Detect which cell encompasses the target text, then output its (X, Y) center coordinate. 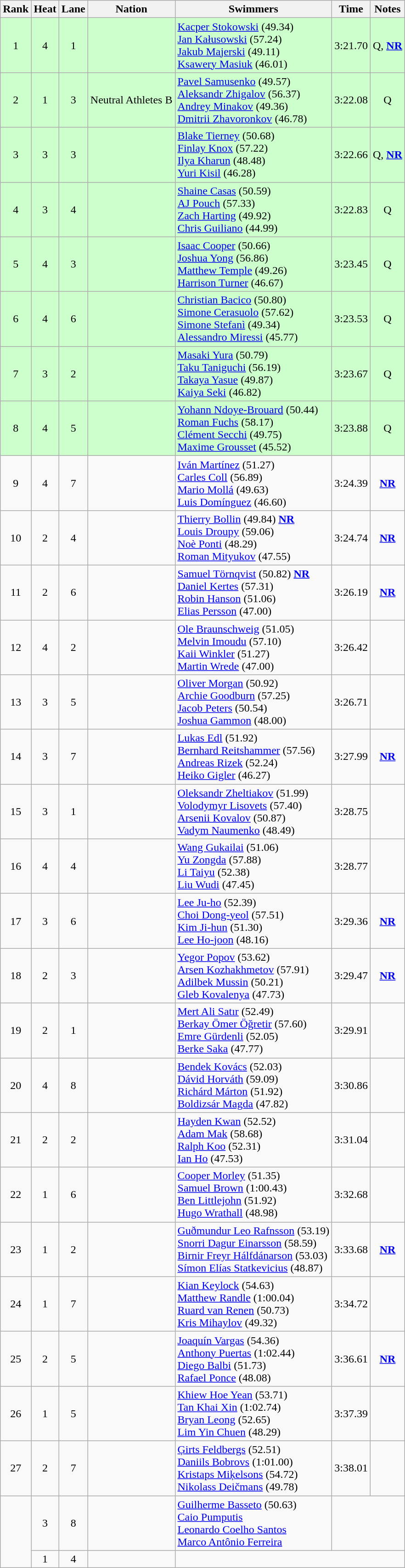
3:32.68 (351, 1194)
3:31.04 (351, 1140)
Mert Ali Satır (52.49)Berkay Ömer Öğretir (57.60)Emre Gürdenli (52.05)Berke Saka (47.77) (253, 1031)
Shaine Casas (50.59)AJ Pouch (57.33)Zach Harting (49.92)Chris Guiliano (44.99) (253, 210)
Iván Martínez (51.27)Carles Coll (56.89)Mario Mollá (49.63)Luis Domínguez (46.60) (253, 483)
Thierry Bollin (49.84) NRLouis Droupy (59.06)Noè Ponti (48.29)Roman Mityukov (47.55) (253, 538)
3:23.45 (351, 264)
22 (16, 1194)
14 (16, 757)
3:28.75 (351, 812)
3:23.53 (351, 319)
3:21.70 (351, 45)
3:38.01 (351, 1468)
3:23.88 (351, 428)
Nation (131, 9)
Khiew Hoe Yean (53.71)Tan Khai Xin (1:02.74)Bryan Leong (52.65)Lim Yin Chuen (48.29) (253, 1413)
Bendek Kovács (52.03)Dávid Horváth (59.09)Richárd Márton (51.92)Boldizsár Magda (47.82) (253, 1085)
18 (16, 975)
3:22.83 (351, 210)
Masaki Yura (50.79)Taku Taniguchi (56.19)Takaya Yasue (49.87)Kaiya Seki (46.82) (253, 373)
Pavel Samusenko (49.57)Aleksandr Zhigalov (56.37)Andrey Minakov (49.36)Dmitrii Zhavoronkov (46.78) (253, 100)
27 (16, 1468)
3:24.39 (351, 483)
Oleksandr Zheltiakov (51.99)Volodymyr Lisovets (57.40)Arsenii Kovalov (50.87)Vadym Naumenko (48.49) (253, 812)
Isaac Cooper (50.66)Joshua Yong (56.86)Matthew Temple (49.26)Harrison Turner (46.67) (253, 264)
Guðmundur Leo Rafnsson (53.19)Snorri Dagur Einarsson (58.59)Birnir Freyr Hálfdánarson (53.03)Símon Elías Statkevicius (48.87) (253, 1249)
17 (16, 921)
23 (16, 1249)
Notes (388, 9)
16 (16, 866)
Kacper Stokowski (49.34)Jan Kałusowski (57.24)Jakub Majerski (49.11)Ksawery Masiuk (46.01) (253, 45)
Swimmers (253, 9)
3:22.66 (351, 154)
3:36.61 (351, 1359)
Cooper Morley (51.35)Samuel Brown (1:00.43)Ben Littlejohn (51.92)Hugo Wrathall (48.98) (253, 1194)
12 (16, 647)
3:29.36 (351, 921)
13 (16, 702)
3:33.68 (351, 1249)
Wang Gukailai (51.06)Yu Zongda (57.88)Li Taiyu (52.38)Liu Wudi (47.45) (253, 866)
Christian Bacico (50.80)Simone Cerasuolo (57.62)Simone Stefanì (49.34)Alessandro Miressi (45.77) (253, 319)
3:26.19 (351, 592)
26 (16, 1413)
3:29.47 (351, 975)
Yegor Popov (53.62)Arsen Kozhakhmetov (57.91)Adilbek Mussin (50.21)Gleb Kovalenya (47.73) (253, 975)
3:28.77 (351, 866)
Samuel Törnqvist (50.82) NRDaniel Kertes (57.31)Robin Hanson (51.06)Elias Persson (47.00) (253, 592)
3:22.08 (351, 100)
15 (16, 812)
Joaquín Vargas (54.36)Anthony Puertas (1:02.44)Diego Balbi (51.73)Rafael Ponce (48.08) (253, 1359)
25 (16, 1359)
Oliver Morgan (50.92)Archie Goodburn (57.25)Jacob Peters (50.54)Joshua Gammon (48.00) (253, 702)
Lee Ju-ho (52.39)Choi Dong-yeol (57.51)Kim Ji-hun (51.30)Lee Ho-joon (48.16) (253, 921)
Rank (16, 9)
Ģirts Feldbergs (52.51)Daniils Bobrovs (1:01.00)Kristaps Miķelsons (54.72)Nikolass Deičmans (49.78) (253, 1468)
Time (351, 9)
24 (16, 1304)
Ole Braunschweig (51.05)Melvin Imoudu (57.10)Kaii Winkler (51.27)Martin Wrede (47.00) (253, 647)
Kian Keylock (54.63)Matthew Randle (1:00.04)Ruard van Renen (50.73)Kris Mihaylov (49.32) (253, 1304)
Neutral Athletes B (131, 100)
Blake Tierney (50.68)Finlay Knox (57.22)Ilya Kharun (48.48)Yuri Kisil (46.28) (253, 154)
3:26.71 (351, 702)
20 (16, 1085)
11 (16, 592)
3:30.86 (351, 1085)
3:27.99 (351, 757)
Lane (73, 9)
19 (16, 1031)
3:37.39 (351, 1413)
3:23.67 (351, 373)
21 (16, 1140)
3:24.74 (351, 538)
Lukas Edl (51.92)Bernhard Reitshammer (57.56)Andreas Rizek (52.24)Heiko Gigler (46.27) (253, 757)
3:34.72 (351, 1304)
10 (16, 538)
Guilherme Basseto (50.63)Caio PumputisLeonardo Coelho SantosMarco Antônio Ferreira (253, 1523)
Heat (45, 9)
Yohann Ndoye-Brouard (50.44)Roman Fuchs (58.17)Clément Secchi (49.75)Maxime Grousset (45.52) (253, 428)
3:29.91 (351, 1031)
3:26.42 (351, 647)
9 (16, 483)
Hayden Kwan (52.52)Adam Mak (58.68)Ralph Koo (52.31)Ian Ho (47.53) (253, 1140)
